Locate the cell with the specified text and output its (x, y) center coordinate. 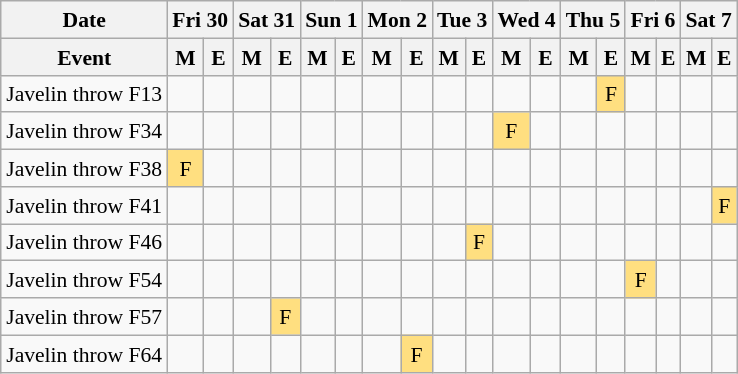
Fri 30 (200, 20)
Javelin throw F64 (84, 354)
Mon 2 (398, 20)
Tue 3 (462, 20)
Javelin throw F38 (84, 168)
Event (84, 56)
Javelin throw F13 (84, 94)
Javelin throw F41 (84, 204)
Sat 7 (708, 20)
Date (84, 20)
Javelin throw F46 (84, 242)
Fri 6 (652, 20)
Thu 5 (594, 20)
Javelin throw F34 (84, 130)
Sun 1 (331, 20)
Javelin throw F57 (84, 316)
Sat 31 (266, 20)
Wed 4 (526, 20)
Javelin throw F54 (84, 280)
